Capture the cell that displays the provided text and extract its [x, y] central coordinate. 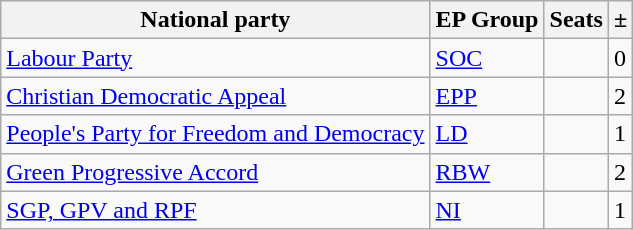
Labour Party [216, 58]
NI [487, 210]
SOC [487, 58]
± [620, 20]
RBW [487, 172]
National party [216, 20]
LD [487, 134]
Green Progressive Accord [216, 172]
Christian Democratic Appeal [216, 96]
EP Group [487, 20]
EPP [487, 96]
People's Party for Freedom and Democracy [216, 134]
0 [620, 58]
SGP, GPV and RPF [216, 210]
Seats [576, 20]
